Detect which cell encompasses the target text, then output its [x, y] center coordinate. 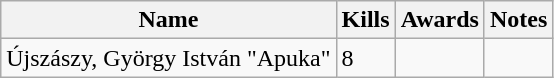
Kills [366, 20]
Notes [518, 20]
Újszászy, György István "Apuka" [168, 58]
Name [168, 20]
8 [366, 58]
Awards [440, 20]
